Provide the (x, y) coordinate of the cell's center where the given text is located.  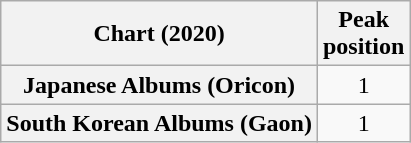
Japanese Albums (Oricon) (160, 85)
Peakposition (363, 34)
South Korean Albums (Gaon) (160, 123)
Chart (2020) (160, 34)
